Scan for the cell matching the given text and deliver its (X, Y) coordinate at center. 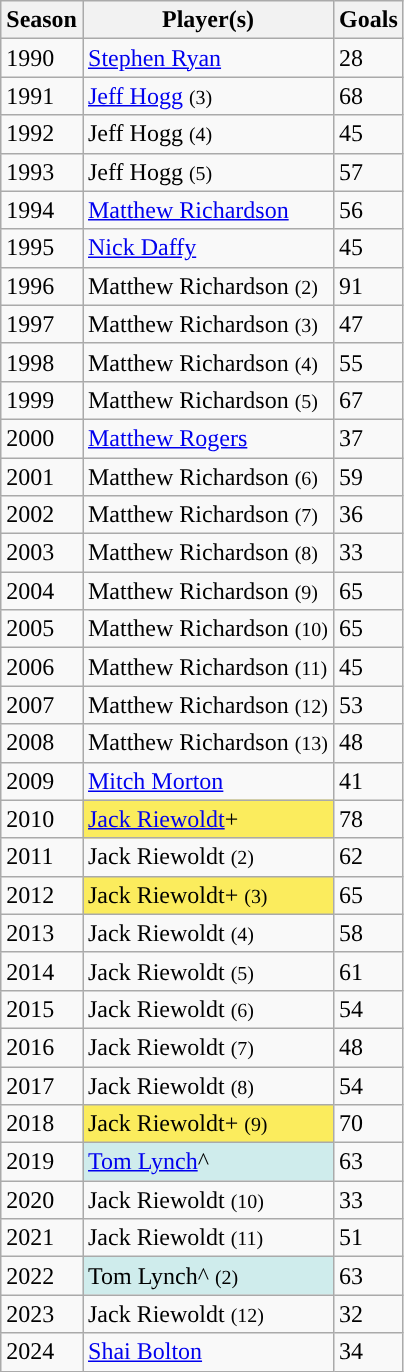
53 (369, 705)
Matthew Richardson (12) (208, 705)
Matthew Richardson (10) (208, 629)
2000 (42, 438)
Nick Daffy (208, 248)
56 (369, 210)
51 (369, 1238)
Jack Riewoldt (7) (208, 1047)
2014 (42, 971)
Matthew Richardson (11) (208, 667)
Player(s) (208, 20)
41 (369, 781)
2010 (42, 819)
2001 (42, 477)
61 (369, 971)
34 (369, 1352)
2024 (42, 1352)
91 (369, 286)
59 (369, 477)
58 (369, 933)
2008 (42, 743)
1990 (42, 58)
Matthew Richardson (9) (208, 591)
Matthew Richardson (8) (208, 553)
2004 (42, 591)
2017 (42, 1085)
37 (369, 438)
2006 (42, 667)
Tom Lynch^ (2) (208, 1276)
Matthew Richardson (2) (208, 286)
Jack Riewoldt (10) (208, 1200)
2007 (42, 705)
1994 (42, 210)
Stephen Ryan (208, 58)
1997 (42, 324)
Shai Bolton (208, 1352)
Matthew Richardson (7) (208, 515)
Jack Riewoldt+ (9) (208, 1124)
Tom Lynch^ (208, 1162)
Jack Riewoldt+ (208, 819)
Matthew Richardson (3) (208, 324)
1995 (42, 248)
70 (369, 1124)
Matthew Richardson (208, 210)
2023 (42, 1314)
1992 (42, 134)
1991 (42, 96)
2005 (42, 629)
Jack Riewoldt (2) (208, 857)
2015 (42, 1009)
Jack Riewoldt (5) (208, 971)
Matthew Richardson (6) (208, 477)
2002 (42, 515)
2012 (42, 895)
62 (369, 857)
2022 (42, 1276)
2011 (42, 857)
Jack Riewoldt+ (3) (208, 895)
Matthew Rogers (208, 438)
Jack Riewoldt (4) (208, 933)
32 (369, 1314)
2009 (42, 781)
2019 (42, 1162)
Jack Riewoldt (6) (208, 1009)
1996 (42, 286)
Jack Riewoldt (8) (208, 1085)
Jeff Hogg (5) (208, 172)
Matthew Richardson (5) (208, 400)
1998 (42, 362)
28 (369, 58)
2020 (42, 1200)
Jack Riewoldt (12) (208, 1314)
Mitch Morton (208, 781)
2018 (42, 1124)
47 (369, 324)
55 (369, 362)
78 (369, 819)
2016 (42, 1047)
2013 (42, 933)
57 (369, 172)
68 (369, 96)
Season (42, 20)
2003 (42, 553)
67 (369, 400)
2021 (42, 1238)
1999 (42, 400)
Goals (369, 20)
Jeff Hogg (4) (208, 134)
Jeff Hogg (3) (208, 96)
Matthew Richardson (4) (208, 362)
Matthew Richardson (13) (208, 743)
36 (369, 515)
1993 (42, 172)
Jack Riewoldt (11) (208, 1238)
